Pinpoint the cell where the given text exists, returning its [x, y] midpoint coordinate. 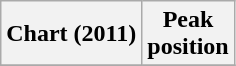
Chart (2011) [72, 34]
Peakposition [188, 34]
